Scan for the cell matching the given text and deliver its [x, y] coordinate at center. 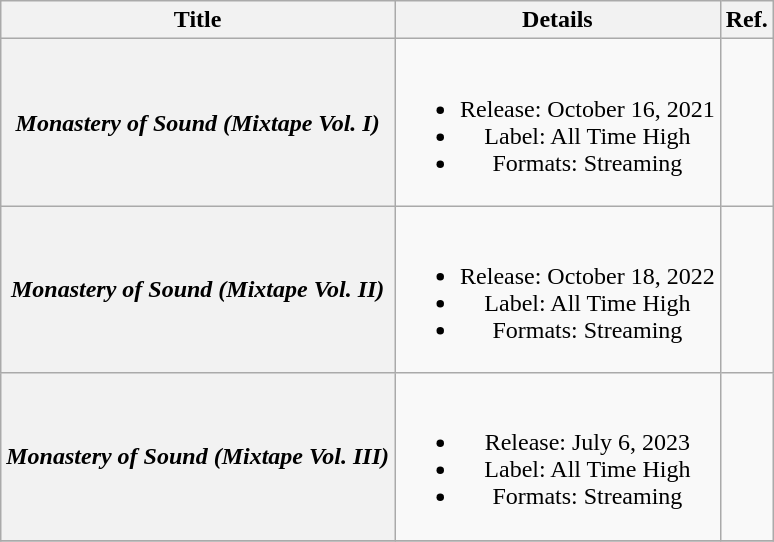
Monastery of Sound (Mixtape Vol. II) [198, 290]
Release: October 16, 2021Label: All Time HighFormats: Streaming [558, 122]
Details [558, 20]
Monastery of Sound (Mixtape Vol. III) [198, 456]
Release: July 6, 2023Label: All Time HighFormats: Streaming [558, 456]
Release: October 18, 2022Label: All Time HighFormats: Streaming [558, 290]
Ref. [746, 20]
Monastery of Sound (Mixtape Vol. I) [198, 122]
Title [198, 20]
